Identify which cell holds the provided text, then report its [X, Y] central coordinate. 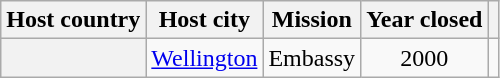
Year closed [424, 20]
Embassy [312, 58]
Host city [204, 20]
Mission [312, 20]
Host country [74, 20]
2000 [424, 58]
Wellington [204, 58]
